Determine the (X, Y) coordinate at the center of the cell enclosing the given text.  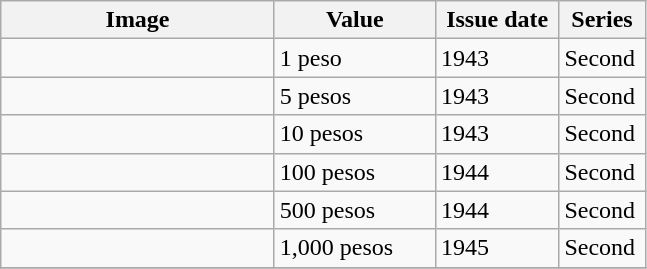
Image (138, 20)
10 pesos (354, 134)
Series (602, 20)
100 pesos (354, 172)
Value (354, 20)
1945 (497, 248)
5 pesos (354, 96)
1 peso (354, 58)
500 pesos (354, 210)
1,000 pesos (354, 248)
Issue date (497, 20)
